Provide the [x, y] coordinate of the cell's center where the given text is located.  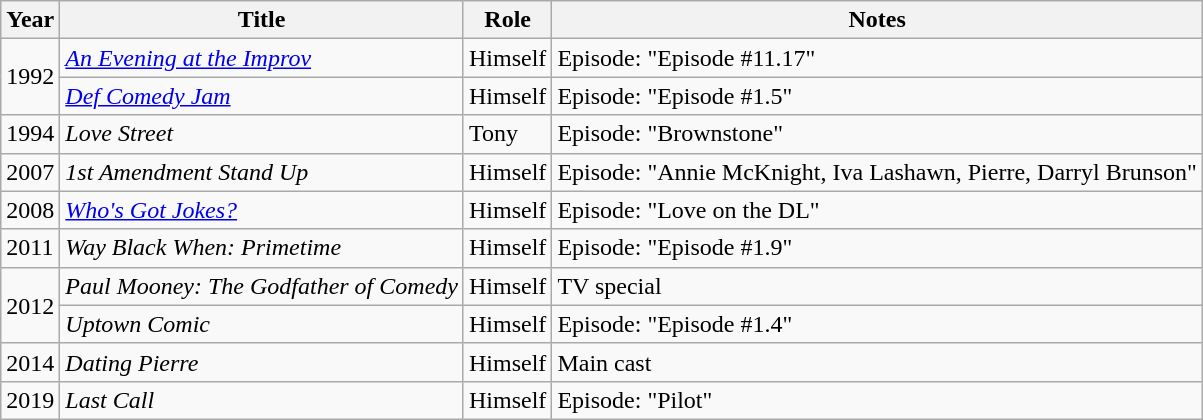
Love Street [262, 134]
Episode: "Pilot" [878, 400]
2011 [30, 248]
Episode: "Episode #11.17" [878, 58]
2012 [30, 305]
Last Call [262, 400]
Tony [507, 134]
2019 [30, 400]
TV special [878, 286]
1992 [30, 77]
Dating Pierre [262, 362]
Episode: "Annie McKnight, Iva Lashawn, Pierre, Darryl Brunson" [878, 172]
An Evening at the Improv [262, 58]
Role [507, 20]
2014 [30, 362]
Episode: "Brownstone" [878, 134]
Episode: "Episode #1.9" [878, 248]
Title [262, 20]
Paul Mooney: The Godfather of Comedy [262, 286]
Notes [878, 20]
2007 [30, 172]
Uptown Comic [262, 324]
Main cast [878, 362]
1st Amendment Stand Up [262, 172]
Episode: "Love on the DL" [878, 210]
2008 [30, 210]
Episode: "Episode #1.4" [878, 324]
Year [30, 20]
Episode: "Episode #1.5" [878, 96]
1994 [30, 134]
Def Comedy Jam [262, 96]
Way Black When: Primetime [262, 248]
Who's Got Jokes? [262, 210]
